Detect which cell encompasses the target text, then output its [x, y] center coordinate. 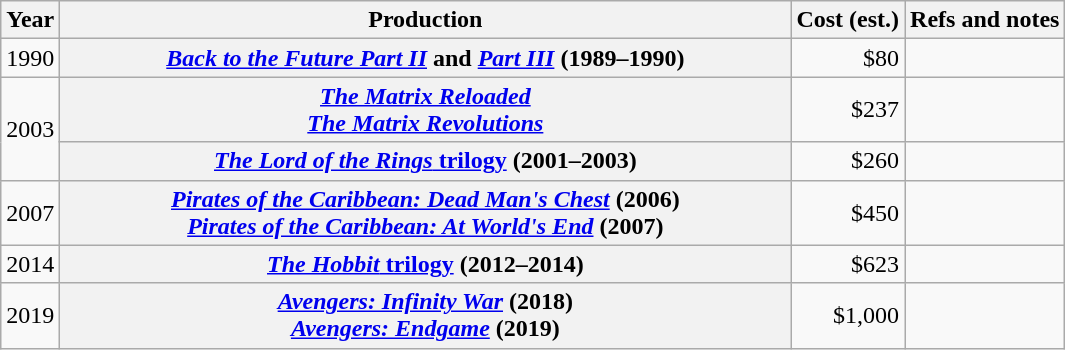
Production [426, 20]
Back to the Future Part II and Part III (1989–1990) [426, 58]
$450 [848, 212]
$623 [848, 264]
$80 [848, 58]
Cost (est.) [848, 20]
2003 [30, 128]
The Hobbit trilogy (2012–2014) [426, 264]
2014 [30, 264]
$260 [848, 161]
Year [30, 20]
$237 [848, 110]
1990 [30, 58]
Avengers: Infinity War (2018) Avengers: Endgame (2019) [426, 316]
Pirates of the Caribbean: Dead Man's Chest (2006) Pirates of the Caribbean: At World's End (2007) [426, 212]
Refs and notes [985, 20]
The Matrix Reloaded The Matrix Revolutions [426, 110]
The Lord of the Rings trilogy (2001–2003) [426, 161]
2007 [30, 212]
$1,000 [848, 316]
2019 [30, 316]
